Locate the cell with the specified text and output its [X, Y] center coordinate. 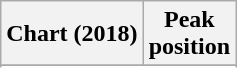
Chart (2018) [72, 34]
Peakposition [189, 34]
